Capture the cell that displays the provided text and extract its (X, Y) central coordinate. 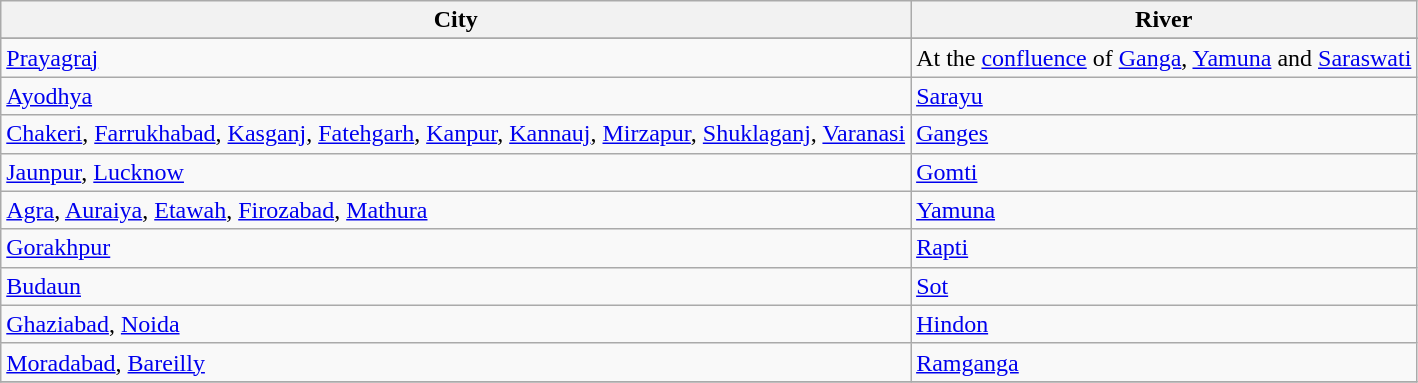
Prayagraj (456, 58)
Agra, Auraiya, Etawah, Firozabad, Mathura (456, 210)
Rapti (1164, 248)
Hindon (1164, 324)
Moradabad, Bareilly (456, 362)
Gomti (1164, 172)
Jaunpur, Lucknow (456, 172)
Ramganga (1164, 362)
Chakeri, Farrukhabad, Kasganj, Fatehgarh, Kanpur, Kannauj, Mirzapur, Shuklaganj, Varanasi (456, 134)
At the confluence of Ganga, Yamuna and Saraswati (1164, 58)
Budaun (456, 286)
Ayodhya (456, 96)
Ghaziabad, Noida (456, 324)
Sot (1164, 286)
Yamuna (1164, 210)
Gorakhpur (456, 248)
City (456, 20)
Sarayu (1164, 96)
River (1164, 20)
Ganges (1164, 134)
